Provide the (X, Y) coordinate of the cell's center where the given text is located.  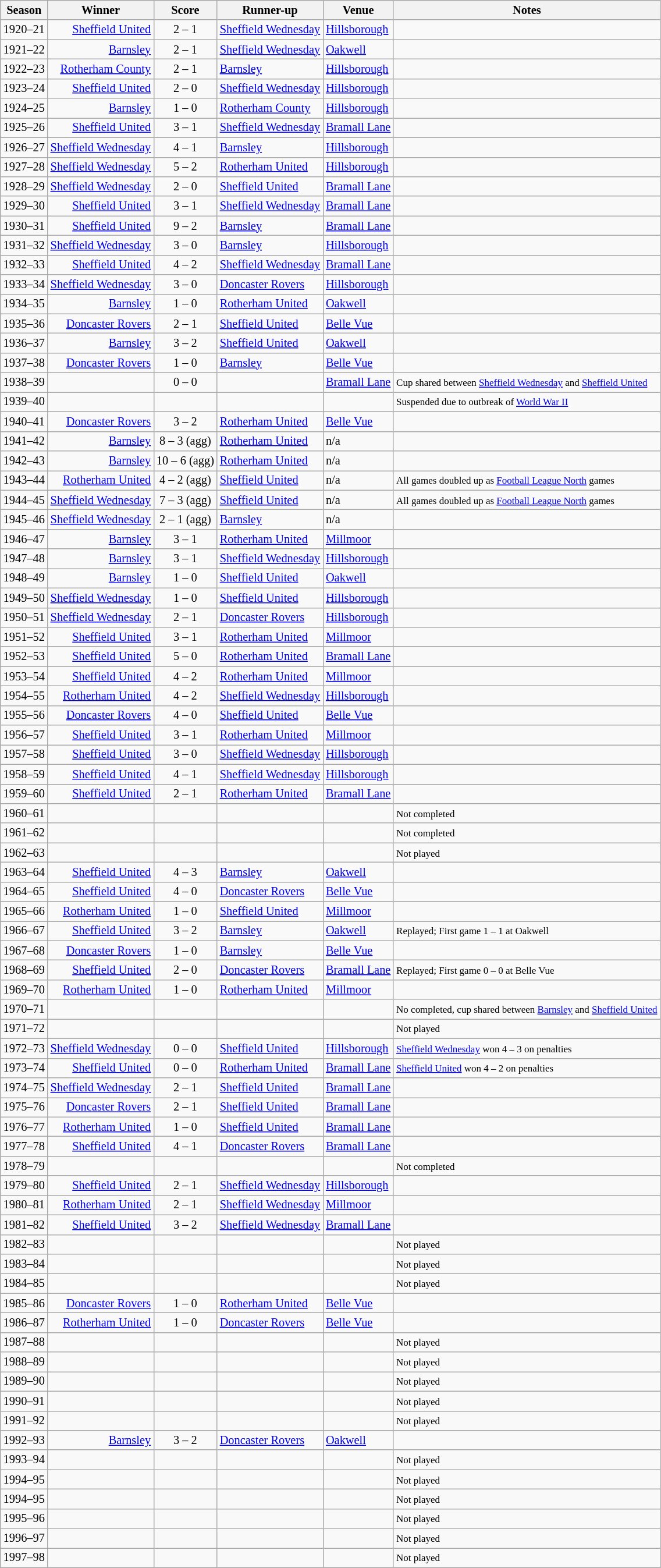
1974–75 (24, 1087)
1921–22 (24, 49)
1939–40 (24, 402)
Venue (358, 10)
1950–51 (24, 618)
1964–65 (24, 892)
1937–38 (24, 363)
1928–29 (24, 186)
1935–36 (24, 324)
1989–90 (24, 1381)
1981–82 (24, 1225)
1962–63 (24, 853)
1924–25 (24, 108)
10 – 6 (agg) (185, 460)
1930–31 (24, 226)
1972–73 (24, 1048)
1988–89 (24, 1362)
1997–98 (24, 1558)
9 – 2 (185, 226)
1986–87 (24, 1322)
1932–33 (24, 265)
1995–96 (24, 1519)
1992–93 (24, 1440)
1938–39 (24, 382)
1922–23 (24, 69)
1956–57 (24, 735)
2 – 1 (agg) (185, 519)
1946–47 (24, 539)
1990–91 (24, 1401)
5 – 0 (185, 657)
1945–46 (24, 519)
1961–62 (24, 833)
1942–43 (24, 460)
1952–53 (24, 657)
1969–70 (24, 989)
1985–86 (24, 1303)
Replayed; First game 0 – 0 at Belle Vue (527, 970)
Winner (101, 10)
7 – 3 (agg) (185, 500)
1920–21 (24, 30)
1957–58 (24, 754)
1975–76 (24, 1107)
Runner-up (270, 10)
1978–79 (24, 1166)
1929–30 (24, 206)
1973–74 (24, 1068)
1959–60 (24, 794)
1941–42 (24, 441)
1949–50 (24, 598)
1987–88 (24, 1342)
No completed, cup shared between Barnsley and Sheffield United (527, 1009)
1944–45 (24, 500)
Season (24, 10)
1926–27 (24, 147)
1948–49 (24, 578)
1951–52 (24, 637)
1960–61 (24, 813)
1954–55 (24, 696)
1996–97 (24, 1538)
1963–64 (24, 872)
Replayed; First game 1 – 1 at Oakwell (527, 931)
1931–32 (24, 245)
1936–37 (24, 343)
1982–83 (24, 1244)
1934–35 (24, 304)
4 – 3 (185, 872)
1940–41 (24, 421)
1965–66 (24, 911)
1980–81 (24, 1205)
Cup shared between Sheffield Wednesday and Sheffield United (527, 382)
1953–54 (24, 676)
1977–78 (24, 1146)
4 – 2 (agg) (185, 480)
1958–59 (24, 774)
1966–67 (24, 931)
1968–69 (24, 970)
1993–94 (24, 1460)
5 – 2 (185, 167)
Suspended due to outbreak of World War II (527, 402)
Score (185, 10)
1967–68 (24, 950)
8 – 3 (agg) (185, 441)
1923–24 (24, 88)
Sheffield United won 4 – 2 on penalties (527, 1068)
1983–84 (24, 1264)
1947–48 (24, 559)
1955–56 (24, 715)
Notes (527, 10)
1984–85 (24, 1283)
1979–80 (24, 1186)
1943–44 (24, 480)
1927–28 (24, 167)
1970–71 (24, 1009)
1933–34 (24, 285)
1991–92 (24, 1421)
1971–72 (24, 1028)
1925–26 (24, 127)
1976–77 (24, 1127)
Sheffield Wednesday won 4 – 3 on penalties (527, 1048)
